Locate the cell with the specified text and output its (X, Y) center coordinate. 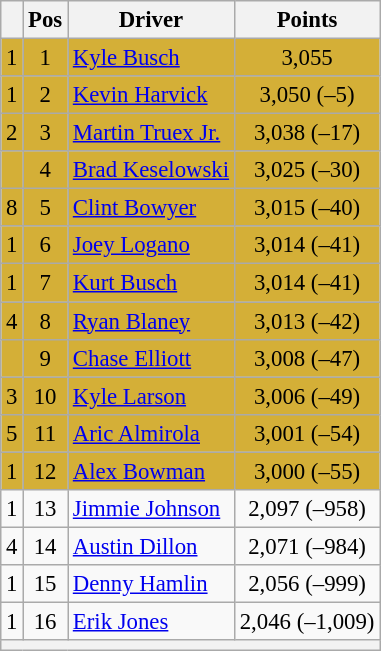
Aric Almirola (152, 433)
2,071 (–984) (306, 546)
3,013 (–42) (306, 321)
6 (46, 245)
12 (46, 471)
Ryan Blaney (152, 321)
3,055 (306, 58)
13 (46, 509)
2,097 (–958) (306, 509)
10 (46, 396)
Kevin Harvick (152, 95)
16 (46, 621)
Denny Hamlin (152, 584)
Kyle Larson (152, 396)
3,008 (–47) (306, 358)
Clint Bowyer (152, 208)
11 (46, 433)
Austin Dillon (152, 546)
Joey Logano (152, 245)
Points (306, 20)
Kyle Busch (152, 58)
Kurt Busch (152, 283)
Chase Elliott (152, 358)
3,006 (–49) (306, 396)
3,001 (–54) (306, 433)
Driver (152, 20)
15 (46, 584)
Pos (46, 20)
14 (46, 546)
Erik Jones (152, 621)
Martin Truex Jr. (152, 133)
3,015 (–40) (306, 208)
Jimmie Johnson (152, 509)
9 (46, 358)
3,050 (–5) (306, 95)
3,025 (–30) (306, 170)
Alex Bowman (152, 471)
2,046 (–1,009) (306, 621)
3,038 (–17) (306, 133)
2,056 (–999) (306, 584)
7 (46, 283)
Brad Keselowski (152, 170)
3,000 (–55) (306, 471)
